Provide the [x, y] coordinate of the cell's center where the given text is located.  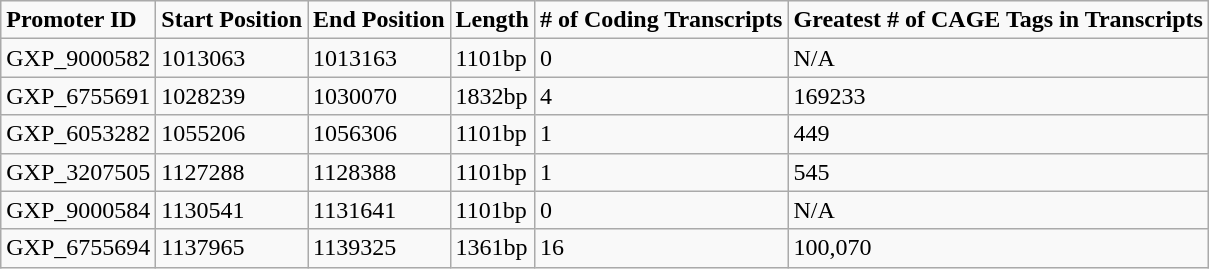
Promoter ID [78, 20]
4 [661, 96]
GXP_3207505 [78, 172]
1055206 [232, 134]
1013063 [232, 58]
1128388 [379, 172]
GXP_6755691 [78, 96]
1127288 [232, 172]
Length [492, 20]
GXP_6755694 [78, 248]
1056306 [379, 134]
449 [998, 134]
1013163 [379, 58]
1130541 [232, 210]
GXP_6053282 [78, 134]
545 [998, 172]
# of Coding Transcripts [661, 20]
1028239 [232, 96]
1030070 [379, 96]
1137965 [232, 248]
GXP_9000582 [78, 58]
1131641 [379, 210]
GXP_9000584 [78, 210]
169233 [998, 96]
1139325 [379, 248]
1361bp [492, 248]
1832bp [492, 96]
End Position [379, 20]
Start Position [232, 20]
16 [661, 248]
100,070 [998, 248]
Greatest # of CAGE Tags in Transcripts [998, 20]
